Capture the cell that displays the provided text and extract its (X, Y) central coordinate. 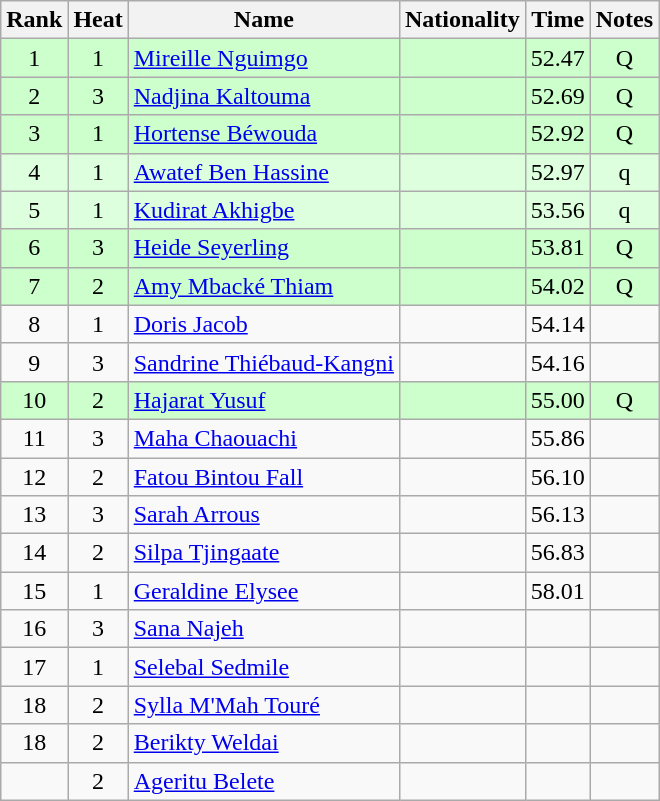
Name (264, 20)
56.83 (558, 553)
Maha Chaouachi (264, 438)
Sylla M'Mah Touré (264, 705)
Awatef Ben Hassine (264, 172)
Doris Jacob (264, 324)
56.10 (558, 477)
Time (558, 20)
4 (34, 172)
13 (34, 515)
7 (34, 286)
Nadjina Kaltouma (264, 96)
8 (34, 324)
Berikty Weldai (264, 743)
Sarah Arrous (264, 515)
9 (34, 362)
54.02 (558, 286)
Sandrine Thiébaud-Kangni (264, 362)
6 (34, 248)
11 (34, 438)
12 (34, 477)
Hortense Béwouda (264, 134)
Sana Najeh (264, 629)
55.00 (558, 400)
15 (34, 591)
16 (34, 629)
17 (34, 667)
54.14 (558, 324)
54.16 (558, 362)
Kudirat Akhigbe (264, 210)
10 (34, 400)
52.47 (558, 58)
Ageritu Belete (264, 781)
53.81 (558, 248)
Mireille Nguimgo (264, 58)
14 (34, 553)
Amy Mbacké Thiam (264, 286)
52.97 (558, 172)
52.92 (558, 134)
52.69 (558, 96)
Rank (34, 20)
Silpa Tjingaate (264, 553)
Selebal Sedmile (264, 667)
Heat (98, 20)
53.56 (558, 210)
58.01 (558, 591)
5 (34, 210)
Hajarat Yusuf (264, 400)
Heide Seyerling (264, 248)
Fatou Bintou Fall (264, 477)
56.13 (558, 515)
55.86 (558, 438)
Geraldine Elysee (264, 591)
Nationality (462, 20)
Notes (624, 20)
